Extract the [X, Y] coordinate from the center of the cell holding the provided text.  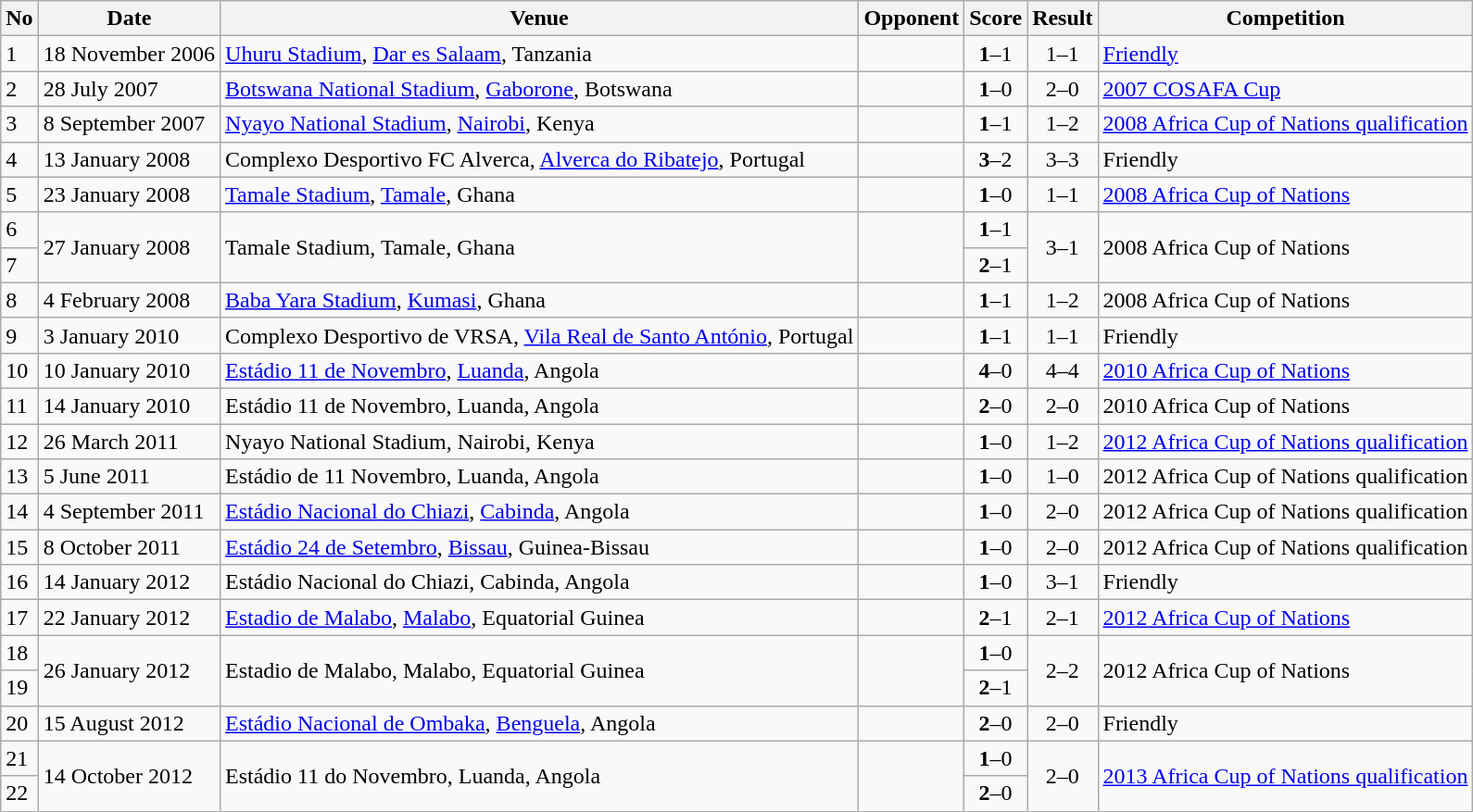
Estádio 24 de Setembro, Bissau, Guinea-Bissau [539, 547]
14 [19, 512]
23 January 2008 [129, 194]
22 [19, 793]
19 [19, 688]
4 February 2008 [129, 300]
3 [19, 124]
Result [1063, 19]
Venue [539, 19]
2 [19, 89]
Estádio Nacional de Ombaka, Benguela, Angola [539, 723]
Opponent [912, 19]
Botswana National Stadium, Gaborone, Botswana [539, 89]
14 October 2012 [129, 776]
15 August 2012 [129, 723]
Complexo Desportivo FC Alverca, Alverca do Ribatejo, Portugal [539, 159]
4–0 [996, 370]
1 [19, 54]
10 January 2010 [129, 370]
22 January 2012 [129, 618]
4 [19, 159]
15 [19, 547]
5 June 2011 [129, 477]
26 January 2012 [129, 670]
2–2 [1063, 670]
18 [19, 653]
6 [19, 230]
2013 Africa Cup of Nations qualification [1286, 776]
5 [19, 194]
3–2 [996, 159]
14 January 2012 [129, 582]
8 September 2007 [129, 124]
2008 Africa Cup of Nations qualification [1286, 124]
16 [19, 582]
13 [19, 477]
Complexo Desportivo de VRSA, Vila Real de Santo António, Portugal [539, 335]
13 January 2008 [129, 159]
Baba Yara Stadium, Kumasi, Ghana [539, 300]
11 [19, 406]
4–4 [1063, 370]
Date [129, 19]
26 March 2011 [129, 442]
3–3 [1063, 159]
Score [996, 19]
Uhuru Stadium, Dar es Salaam, Tanzania [539, 54]
12 [19, 442]
17 [19, 618]
8 [19, 300]
2007 COSAFA Cup [1286, 89]
10 [19, 370]
Competition [1286, 19]
14 January 2010 [129, 406]
No [19, 19]
18 November 2006 [129, 54]
9 [19, 335]
28 July 2007 [129, 89]
20 [19, 723]
8 October 2011 [129, 547]
3 January 2010 [129, 335]
4 September 2011 [129, 512]
27 January 2008 [129, 247]
Estádio de 11 Novembro, Luanda, Angola [539, 477]
7 [19, 265]
21 [19, 758]
Estádio 11 do Novembro, Luanda, Angola [539, 776]
